From the cell containing the given text, extract its center point as [X, Y] coordinate. 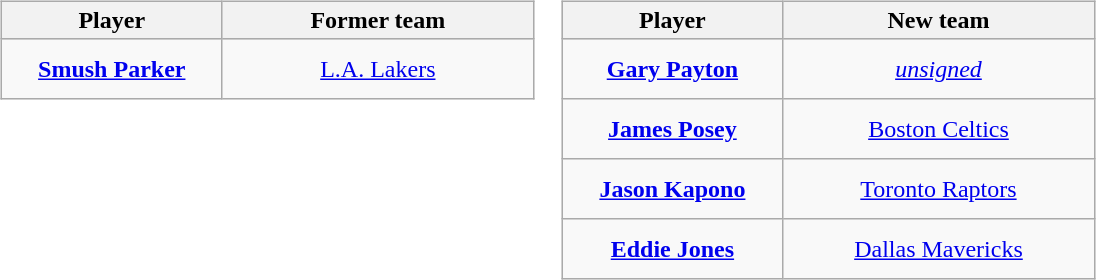
Boston Celtics [938, 129]
James Posey [672, 129]
Former team [378, 20]
L.A. Lakers [378, 69]
Gary Payton [672, 69]
Eddie Jones [672, 249]
Dallas Mavericks [938, 249]
New team [938, 20]
unsigned [938, 69]
Jason Kapono [672, 189]
Smush Parker [112, 69]
Toronto Raptors [938, 189]
